Find where the given text appears and provide that cell's center as (X, Y) coordinate. 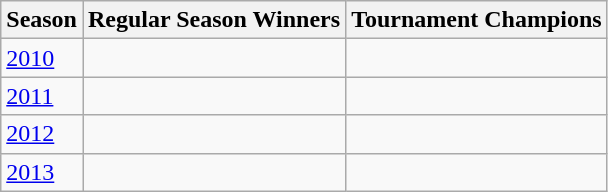
2011 (42, 96)
2012 (42, 134)
Regular Season Winners (214, 20)
Season (42, 20)
Tournament Champions (477, 20)
2013 (42, 172)
2010 (42, 58)
